Find where the given text appears and provide that cell's center as (X, Y) coordinate. 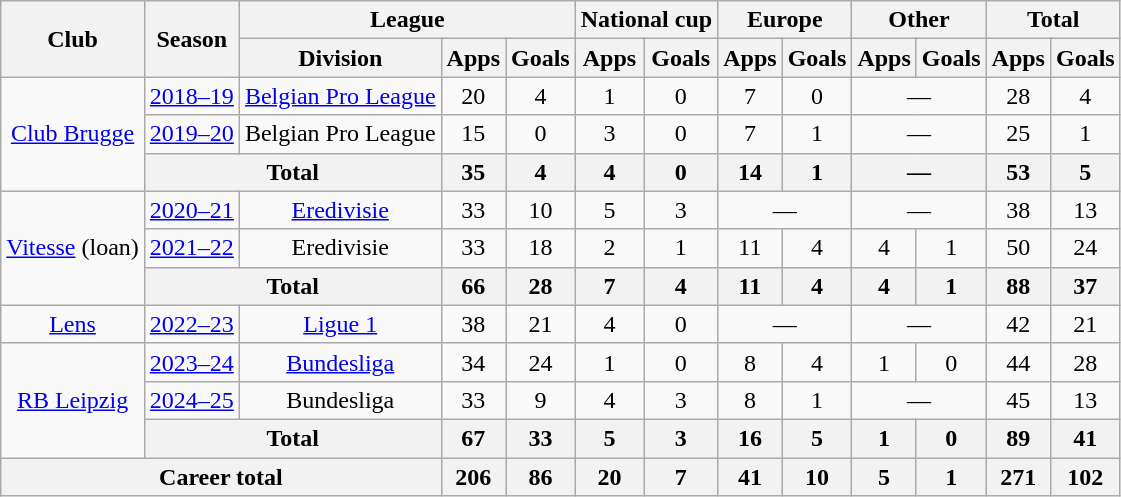
9 (541, 400)
2019–20 (192, 134)
50 (1018, 248)
16 (750, 438)
League (407, 20)
Career total (221, 477)
206 (473, 477)
44 (1018, 362)
Ligue 1 (340, 324)
Division (340, 58)
Other (919, 20)
35 (473, 172)
25 (1018, 134)
15 (473, 134)
271 (1018, 477)
34 (473, 362)
Season (192, 39)
14 (750, 172)
2020–21 (192, 210)
2018–19 (192, 96)
RB Leipzig (73, 400)
102 (1085, 477)
2021–22 (192, 248)
Lens (73, 324)
42 (1018, 324)
Club (73, 39)
National cup (646, 20)
2023–24 (192, 362)
Club Brugge (73, 134)
53 (1018, 172)
88 (1018, 286)
67 (473, 438)
Vitesse (loan) (73, 248)
2022–23 (192, 324)
18 (541, 248)
86 (541, 477)
2 (609, 248)
Europe (785, 20)
2024–25 (192, 400)
89 (1018, 438)
66 (473, 286)
37 (1085, 286)
45 (1018, 400)
